Provide the (X, Y) coordinate of the cell's center where the given text is located.  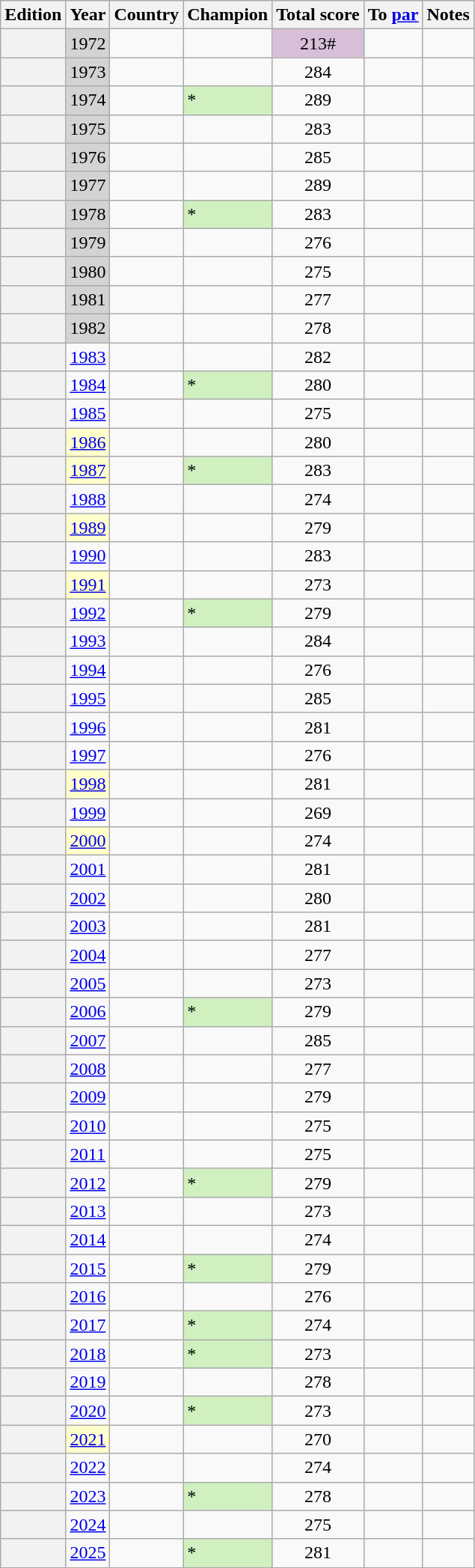
1973 (88, 72)
2010 (88, 1126)
282 (318, 357)
2017 (88, 1326)
2013 (88, 1211)
2024 (88, 1525)
1999 (88, 812)
2007 (88, 1040)
Champion (227, 15)
2003 (88, 927)
2023 (88, 1496)
2015 (88, 1269)
1997 (88, 755)
1982 (88, 328)
1994 (88, 670)
1988 (88, 499)
2018 (88, 1354)
2019 (88, 1382)
1975 (88, 129)
1998 (88, 784)
2006 (88, 1012)
2011 (88, 1154)
2009 (88, 1097)
1987 (88, 471)
2005 (88, 983)
1985 (88, 414)
2008 (88, 1069)
1996 (88, 727)
Edition (33, 15)
1978 (88, 214)
Country (147, 15)
1979 (88, 242)
1992 (88, 613)
1986 (88, 442)
270 (318, 1439)
Notes (448, 15)
2004 (88, 955)
2012 (88, 1183)
Year (88, 15)
1981 (88, 299)
269 (318, 812)
2022 (88, 1468)
1991 (88, 585)
2000 (88, 841)
To par (393, 15)
2001 (88, 870)
2014 (88, 1239)
1990 (88, 556)
1977 (88, 186)
1989 (88, 528)
Total score (318, 15)
2020 (88, 1411)
1983 (88, 357)
1993 (88, 641)
1972 (88, 43)
2016 (88, 1297)
1974 (88, 100)
1995 (88, 698)
1980 (88, 271)
2002 (88, 898)
213# (318, 43)
2025 (88, 1553)
2021 (88, 1439)
1984 (88, 385)
1976 (88, 157)
